Detect which cell encompasses the target text, then output its [x, y] center coordinate. 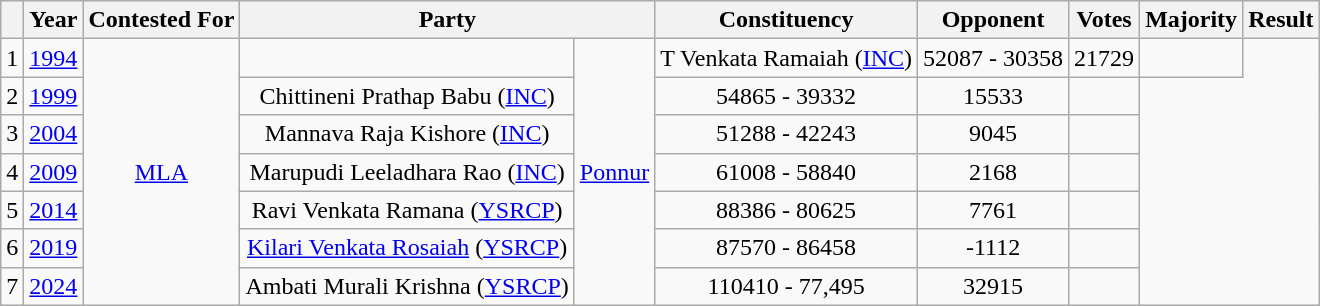
2168 [994, 172]
Party [448, 20]
87570 - 86458 [786, 248]
Constituency [786, 20]
Year [54, 20]
T Venkata Ramaiah (INC) [786, 58]
MLA [162, 172]
3 [12, 134]
2024 [54, 286]
21729 [1104, 58]
Ambati Murali Krishna (YSRCP) [407, 286]
61008 - 58840 [786, 172]
2 [12, 96]
52087 - 30358 [994, 58]
Marupudi Leeladhara Rao (INC) [407, 172]
6 [12, 248]
51288 - 42243 [786, 134]
2014 [54, 210]
Ponnur [614, 172]
Kilari Venkata Rosaiah (YSRCP) [407, 248]
4 [12, 172]
Ravi Venkata Ramana (YSRCP) [407, 210]
7761 [994, 210]
Chittineni Prathap Babu (INC) [407, 96]
1 [12, 58]
1999 [54, 96]
Majority [1192, 20]
15533 [994, 96]
Mannava Raja Kishore (INC) [407, 134]
2019 [54, 248]
-1112 [994, 248]
32915 [994, 286]
2004 [54, 134]
1994 [54, 58]
88386 - 80625 [786, 210]
54865 - 39332 [786, 96]
5 [12, 210]
9045 [994, 134]
Result [1281, 20]
Opponent [994, 20]
110410 - 77,495 [786, 286]
7 [12, 286]
Contested For [162, 20]
2009 [54, 172]
Votes [1104, 20]
